Pinpoint the cell where the given text exists, returning its [x, y] midpoint coordinate. 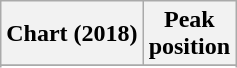
Peak position [189, 34]
Chart (2018) [72, 34]
